For the text-containing cell, return its midpoint in (x, y) coordinate format. 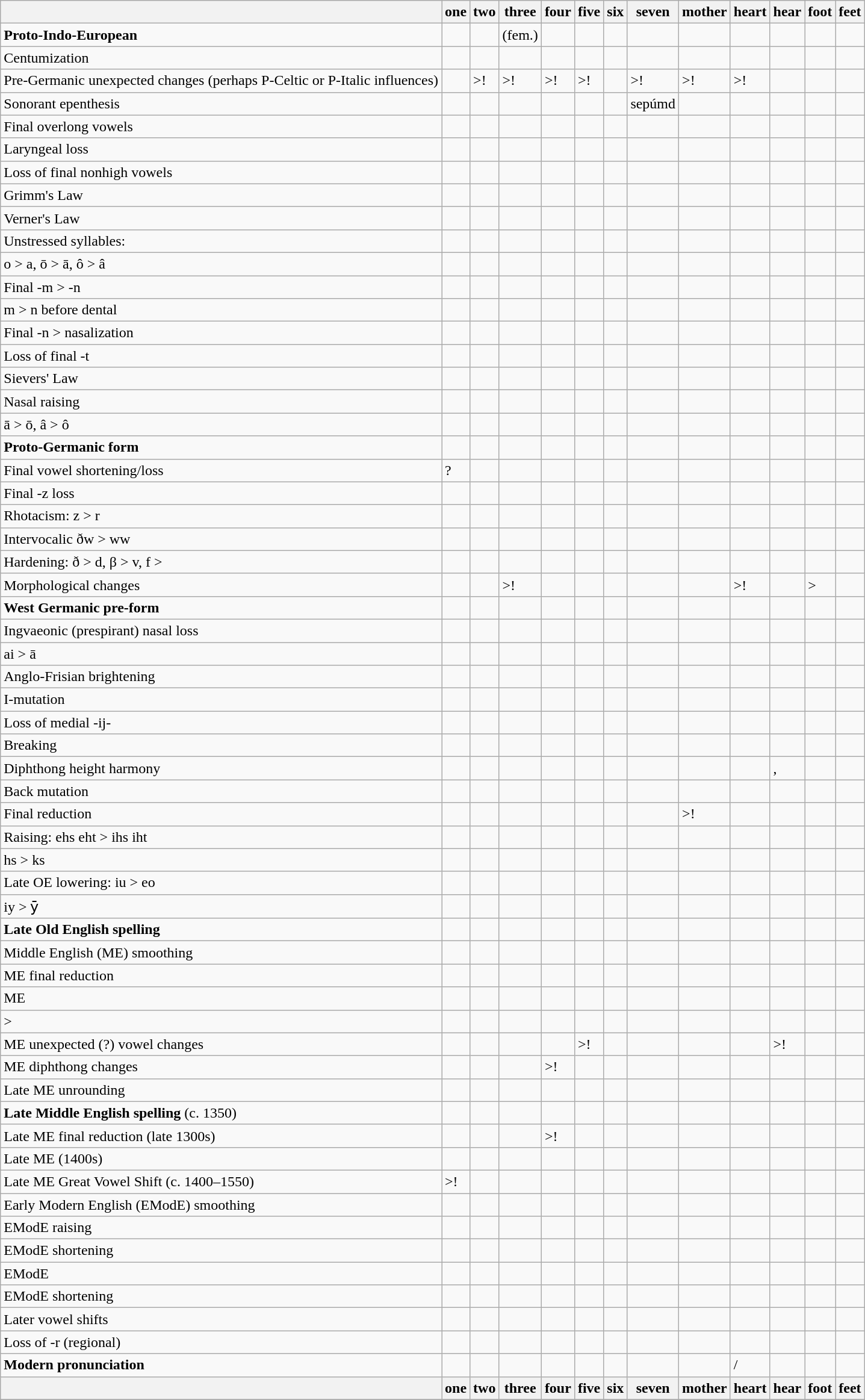
Late ME Great Vowel Shift (c. 1400–1550) (222, 1181)
ā > ō, â > ô (222, 425)
Centumization (222, 58)
Ingvaeonic (prespirant) nasal loss (222, 630)
Rhotacism: z > r (222, 516)
Later vowel shifts (222, 1319)
Hardening: ð > d, β > v, f > (222, 562)
Middle English (ME) smoothing (222, 953)
Morphological changes (222, 585)
Late ME final reduction (late 1300s) (222, 1136)
Final vowel shortening/loss (222, 470)
, (787, 768)
Raising: ehs eht > ihs iht (222, 837)
Sievers' Law (222, 379)
EModE raising (222, 1228)
Late ME (1400s) (222, 1159)
Proto-Germanic form (222, 447)
Final reduction (222, 814)
Loss of final -t (222, 356)
Nasal raising (222, 402)
Final -z loss (222, 493)
Late ME unrounding (222, 1090)
Back mutation (222, 791)
West Germanic pre-form (222, 608)
Loss of -r (regional) (222, 1342)
Late OE lowering: iu > eo (222, 883)
Laryngeal loss (222, 149)
o > a, ō > ā, ô > â (222, 264)
Early Modern English (EModE) smoothing (222, 1205)
Loss of final nonhigh vowels (222, 172)
Verner's Law (222, 218)
Intervocalic ðw > ww (222, 539)
iy > ȳ (222, 906)
sepúmd (653, 104)
ME diphthong changes (222, 1067)
Late Old English spelling (222, 930)
Loss of medial -ij- (222, 723)
ME unexpected (?) vowel changes (222, 1044)
ME (222, 998)
Grimm's Law (222, 195)
Late Middle English spelling (c. 1350) (222, 1113)
Diphthong height harmony (222, 768)
/ (750, 1365)
? (456, 470)
EModE (222, 1274)
ME final reduction (222, 975)
Final overlong vowels (222, 126)
Pre-Germanic unexpected changes (perhaps P-Celtic or P-Italic influences) (222, 81)
Proto-Indo-European (222, 35)
Final -m > -n (222, 287)
m > n before dental (222, 310)
Anglo-Frisian brightening (222, 677)
Sonorant epenthesis (222, 104)
I-mutation (222, 700)
(fem.) (520, 35)
hs > ks (222, 860)
Final -n > nasalization (222, 333)
Unstressed syllables: (222, 241)
Breaking (222, 745)
Modern pronunciation (222, 1365)
ai > ā (222, 653)
